Locate the cell with the specified text and output its [X, Y] center coordinate. 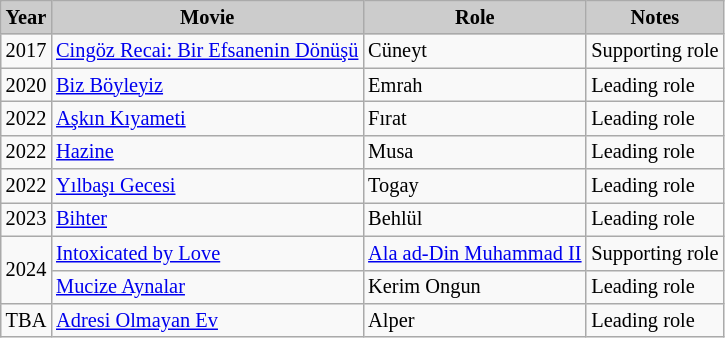
Fırat [474, 118]
Adresi Olmayan Ev [207, 320]
Year [26, 17]
Cingöz Recai: Bir Efsanenin Dönüşü [207, 51]
Behlül [474, 219]
Biz Böyleyiz [207, 85]
Notes [654, 17]
Yılbaşı Gecesi [207, 186]
2023 [26, 219]
Emrah [474, 85]
Kerim Ongun [474, 287]
Ala ad-Din Muhammad II [474, 253]
2017 [26, 51]
Musa [474, 152]
TBA [26, 320]
Hazine [207, 152]
Bihter [207, 219]
Intoxicated by Love [207, 253]
Movie [207, 17]
Alper [474, 320]
Togay [474, 186]
Aşkın Kıyameti [207, 118]
2020 [26, 85]
Cüneyt [474, 51]
Mucize Aynalar [207, 287]
2024 [26, 270]
Role [474, 17]
